Pinpoint the cell where the given text exists, returning its [x, y] midpoint coordinate. 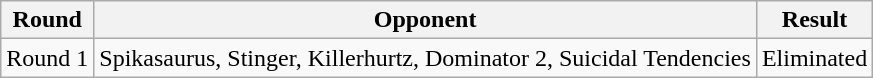
Opponent [426, 20]
Round 1 [48, 58]
Round [48, 20]
Result [814, 20]
Spikasaurus, Stinger, Killerhurtz, Dominator 2, Suicidal Tendencies [426, 58]
Eliminated [814, 58]
